Return [x, y] of the center of cell containing provided text 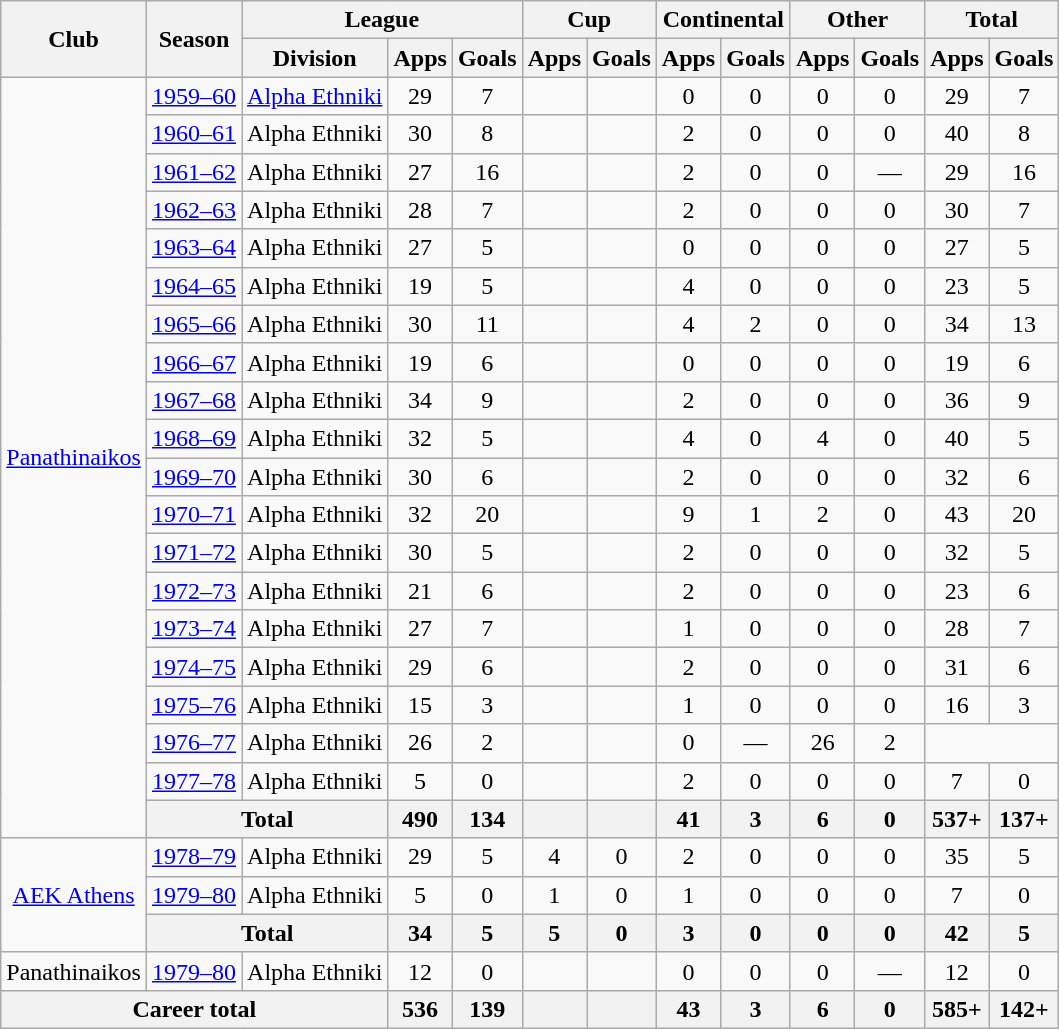
1965–66 [194, 324]
1969–70 [194, 477]
31 [957, 667]
1962–63 [194, 210]
1967–68 [194, 400]
1963–64 [194, 248]
490 [420, 819]
1977–78 [194, 781]
1961–62 [194, 172]
15 [420, 705]
AEK Athens [74, 895]
21 [420, 591]
Season [194, 39]
Career total [194, 1009]
137+ [1024, 819]
36 [957, 400]
13 [1024, 324]
Continental [723, 20]
1976–77 [194, 743]
Other [857, 20]
585+ [957, 1009]
1968–69 [194, 438]
142+ [1024, 1009]
134 [487, 819]
1972–73 [194, 591]
537+ [957, 819]
1970–71 [194, 515]
1971–72 [194, 553]
Division [315, 58]
1960–61 [194, 134]
1966–67 [194, 362]
1964–65 [194, 286]
1974–75 [194, 667]
35 [957, 857]
139 [487, 1009]
41 [688, 819]
536 [420, 1009]
1975–76 [194, 705]
Club [74, 39]
League [382, 20]
11 [487, 324]
Cup [589, 20]
1978–79 [194, 857]
1959–60 [194, 96]
42 [957, 933]
1973–74 [194, 629]
